Output the [x, y] coordinate of the center of the cell containing the given text.  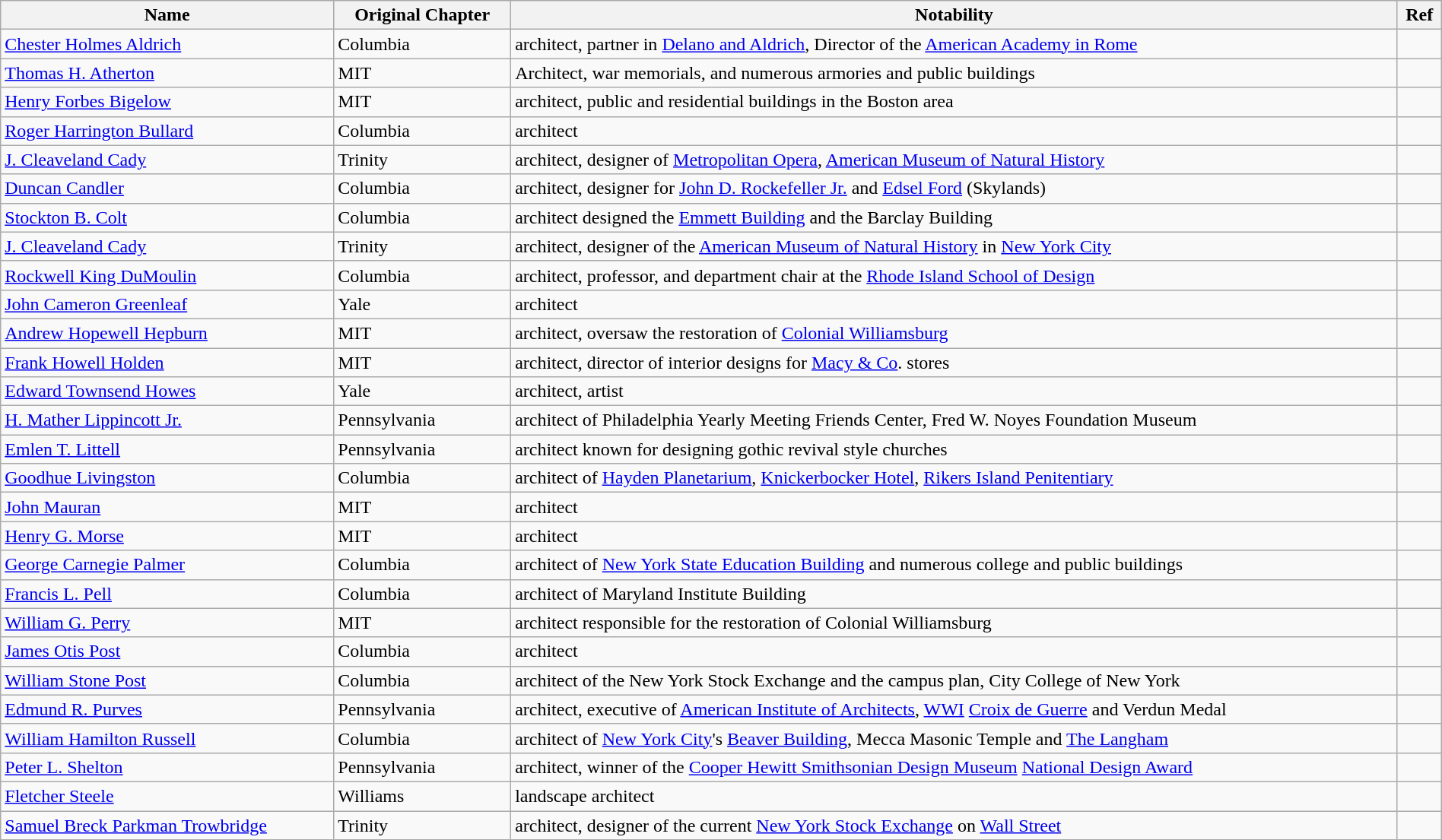
architect, designer of Metropolitan Opera, American Museum of Natural History [954, 160]
architect, director of interior designs for Macy & Co. stores [954, 363]
Francis L. Pell [167, 594]
Notability [954, 15]
Henry G. Morse [167, 536]
architect, oversaw the restoration of Colonial Williamsburg [954, 333]
George Carnegie Palmer [167, 565]
Emlen T. Littell [167, 449]
Edward Townsend Howes [167, 391]
architect, designer for John D. Rockefeller Jr. and Edsel Ford (Skylands) [954, 189]
architect of New York City's Beaver Building, Mecca Masonic Temple and The Langham [954, 738]
Rockwell King DuMoulin [167, 275]
William Stone Post [167, 680]
architect of New York State Education Building and numerous college and public buildings [954, 565]
Frank Howell Holden [167, 363]
Edmund R. Purves [167, 709]
Williams [423, 796]
architect, partner in Delano and Aldrich, Director of the American Academy in Rome [954, 44]
Name [167, 15]
architect, artist [954, 391]
Peter L. Shelton [167, 767]
Duncan Candler [167, 189]
Roger Harrington Bullard [167, 131]
John Mauran [167, 507]
H. Mather Lippincott Jr. [167, 420]
Henry Forbes Bigelow [167, 102]
Architect, war memorials, and numerous armories and public buildings [954, 73]
Chester Holmes Aldrich [167, 44]
architect, professor, and department chair at the Rhode Island School of Design [954, 275]
architect, winner of the Cooper Hewitt Smithsonian Design Museum National Design Award [954, 767]
architect, executive of American Institute of Architects, WWI Croix de Guerre and Verdun Medal [954, 709]
Thomas H. Atherton [167, 73]
architect known for designing gothic revival style churches [954, 449]
landscape architect [954, 796]
Stockton B. Colt [167, 217]
architect designed the Emmett Building and the Barclay Building [954, 217]
James Otis Post [167, 651]
architect of Hayden Planetarium, Knickerbocker Hotel, Rikers Island Penitentiary [954, 478]
architect of Philadelphia Yearly Meeting Friends Center, Fred W. Noyes Foundation Museum [954, 420]
Andrew Hopewell Hepburn [167, 333]
Goodhue Livingston [167, 478]
architect of Maryland Institute Building [954, 594]
William G. Perry [167, 623]
Original Chapter [423, 15]
architect, designer of the American Museum of Natural History in New York City [954, 246]
Ref [1419, 15]
architect of the New York Stock Exchange and the campus plan, City College of New York [954, 680]
architect responsible for the restoration of Colonial Williamsburg [954, 623]
Fletcher Steele [167, 796]
John Cameron Greenleaf [167, 304]
architect, designer of the current New York Stock Exchange on Wall Street [954, 825]
William Hamilton Russell [167, 738]
architect, public and residential buildings in the Boston area [954, 102]
Samuel Breck Parkman Trowbridge [167, 825]
